Capture the cell that displays the provided text and extract its (X, Y) central coordinate. 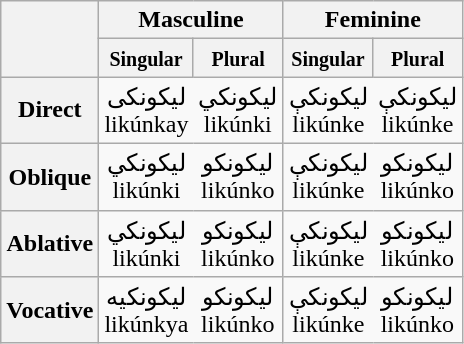
Masculine (191, 20)
Ablative (50, 244)
Direct (50, 110)
Feminine (373, 20)
ليکونکیlikúnkay (146, 110)
Vocative (50, 310)
Oblique (50, 176)
ليکونکیهlikúnkya (146, 310)
